Find where the given text appears and provide that cell's center as [X, Y] coordinate. 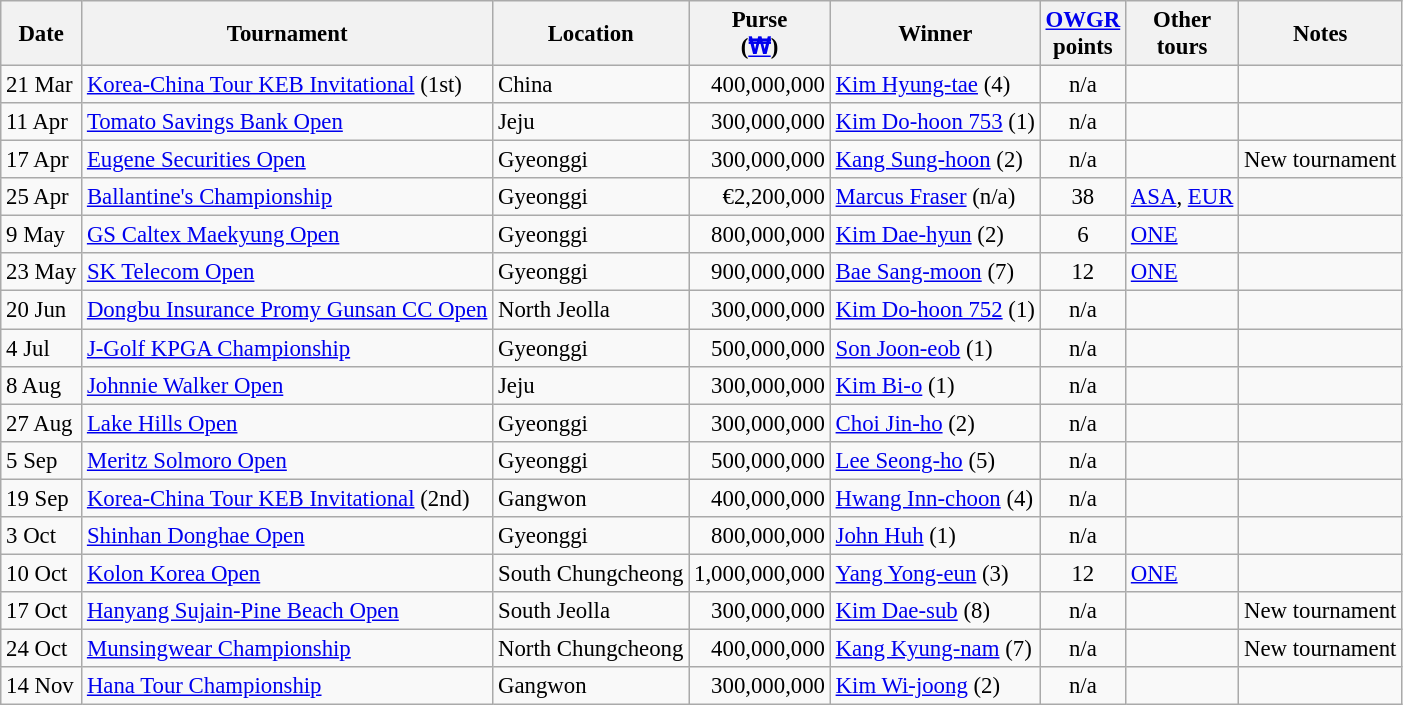
1,000,000,000 [760, 573]
Johnnie Walker Open [288, 385]
3 Oct [42, 536]
Son Joon-eob (1) [935, 348]
Date [42, 34]
Winner [935, 34]
North Jeolla [591, 310]
19 Sep [42, 498]
38 [1082, 197]
9 May [42, 235]
4 Jul [42, 348]
Kim Wi-joong (2) [935, 686]
11 Apr [42, 122]
Kim Hyung-tae (4) [935, 85]
Tournament [288, 34]
South Chungcheong [591, 573]
23 May [42, 273]
Marcus Fraser (n/a) [935, 197]
Hanyang Sujain-Pine Beach Open [288, 611]
Kang Kyung-nam (7) [935, 648]
20 Jun [42, 310]
Notes [1320, 34]
Bae Sang-moon (7) [935, 273]
Kim Dae-sub (8) [935, 611]
Kim Dae-hyun (2) [935, 235]
5 Sep [42, 460]
25 Apr [42, 197]
Kolon Korea Open [288, 573]
27 Aug [42, 423]
900,000,000 [760, 273]
Munsingwear Championship [288, 648]
John Huh (1) [935, 536]
17 Apr [42, 160]
Kang Sung-hoon (2) [935, 160]
Tomato Savings Bank Open [288, 122]
Shinhan Donghae Open [288, 536]
6 [1082, 235]
OWGRpoints [1082, 34]
Choi Jin-ho (2) [935, 423]
Yang Yong-eun (3) [935, 573]
24 Oct [42, 648]
South Jeolla [591, 611]
Lee Seong-ho (5) [935, 460]
Lake Hills Open [288, 423]
Dongbu Insurance Promy Gunsan CC Open [288, 310]
Purse(₩) [760, 34]
Kim Do-hoon 752 (1) [935, 310]
Hwang Inn-choon (4) [935, 498]
China [591, 85]
GS Caltex Maekyung Open [288, 235]
Meritz Solmoro Open [288, 460]
Korea-China Tour KEB Invitational (1st) [288, 85]
17 Oct [42, 611]
North Chungcheong [591, 648]
J-Golf KPGA Championship [288, 348]
Othertours [1182, 34]
10 Oct [42, 573]
Eugene Securities Open [288, 160]
8 Aug [42, 385]
Ballantine's Championship [288, 197]
14 Nov [42, 686]
Location [591, 34]
ASA, EUR [1182, 197]
Kim Do-hoon 753 (1) [935, 122]
21 Mar [42, 85]
Hana Tour Championship [288, 686]
Kim Bi-o (1) [935, 385]
SK Telecom Open [288, 273]
€2,200,000 [760, 197]
Korea-China Tour KEB Invitational (2nd) [288, 498]
